Pinpoint the cell where the given text exists, returning its [X, Y] midpoint coordinate. 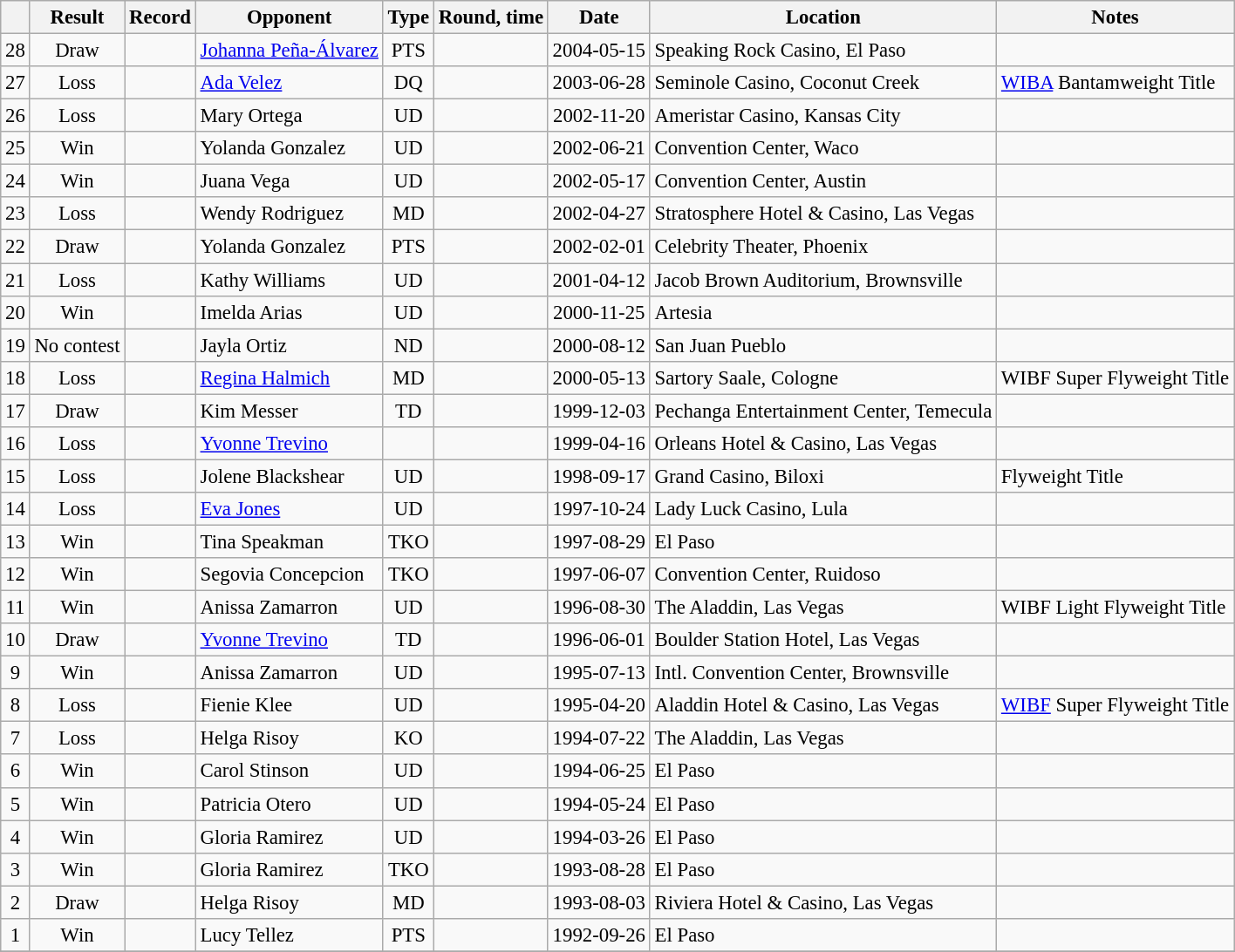
1997-06-07 [598, 575]
Grand Casino, Biloxi [823, 476]
26 [16, 116]
5 [16, 804]
18 [16, 377]
Carol Stinson [290, 772]
WIBF Light Flyweight Title [1116, 608]
ND [408, 345]
Location [823, 17]
1994-03-26 [598, 837]
Type [408, 17]
15 [16, 476]
2000-05-13 [598, 377]
Imelda Arias [290, 312]
Pechanga Entertainment Center, Temecula [823, 411]
1994-05-24 [598, 804]
Convention Center, Austin [823, 181]
2002-11-20 [598, 116]
Speaking Rock Casino, El Paso [823, 51]
Tina Speakman [290, 541]
Celebrity Theater, Phoenix [823, 247]
2000-08-12 [598, 345]
WIBA Bantamweight Title [1116, 83]
19 [16, 345]
12 [16, 575]
1994-06-25 [598, 772]
Eva Jones [290, 509]
2004-05-15 [598, 51]
16 [16, 444]
1993-08-03 [598, 902]
KO [408, 738]
17 [16, 411]
8 [16, 705]
22 [16, 247]
27 [16, 83]
Regina Halmich [290, 377]
1994-07-22 [598, 738]
Jayla Ortiz [290, 345]
1999-04-16 [598, 444]
Segovia Concepcion [290, 575]
Result [77, 17]
7 [16, 738]
Round, time [490, 17]
2002-06-21 [598, 148]
Orleans Hotel & Casino, Las Vegas [823, 444]
3 [16, 869]
Wendy Rodriguez [290, 214]
2002-05-17 [598, 181]
Convention Center, Ruidoso [823, 575]
Stratosphere Hotel & Casino, Las Vegas [823, 214]
Johanna Peña-Álvarez [290, 51]
Lady Luck Casino, Lula [823, 509]
Patricia Otero [290, 804]
2 [16, 902]
Aladdin Hotel & Casino, Las Vegas [823, 705]
Riviera Hotel & Casino, Las Vegas [823, 902]
28 [16, 51]
Mary Ortega [290, 116]
1992-09-26 [598, 935]
1993-08-28 [598, 869]
21 [16, 280]
24 [16, 181]
1995-04-20 [598, 705]
San Juan Pueblo [823, 345]
Juana Vega [290, 181]
Record [160, 17]
10 [16, 640]
Kathy Williams [290, 280]
1998-09-17 [598, 476]
25 [16, 148]
Kim Messer [290, 411]
Opponent [290, 17]
2002-02-01 [598, 247]
1 [16, 935]
2003-06-28 [598, 83]
14 [16, 509]
Boulder Station Hotel, Las Vegas [823, 640]
Ada Velez [290, 83]
11 [16, 608]
Artesia [823, 312]
1995-07-13 [598, 673]
Sartory Saale, Cologne [823, 377]
Ameristar Casino, Kansas City [823, 116]
Convention Center, Waco [823, 148]
1999-12-03 [598, 411]
2000-11-25 [598, 312]
Jolene Blackshear [290, 476]
Date [598, 17]
Intl. Convention Center, Brownsville [823, 673]
No contest [77, 345]
Flyweight Title [1116, 476]
23 [16, 214]
20 [16, 312]
Notes [1116, 17]
13 [16, 541]
6 [16, 772]
1996-06-01 [598, 640]
1996-08-30 [598, 608]
2001-04-12 [598, 280]
Fienie Klee [290, 705]
Jacob Brown Auditorium, Brownsville [823, 280]
DQ [408, 83]
1997-10-24 [598, 509]
4 [16, 837]
1997-08-29 [598, 541]
Lucy Tellez [290, 935]
Seminole Casino, Coconut Creek [823, 83]
2002-04-27 [598, 214]
9 [16, 673]
